Capture the cell that displays the provided text and extract its (x, y) central coordinate. 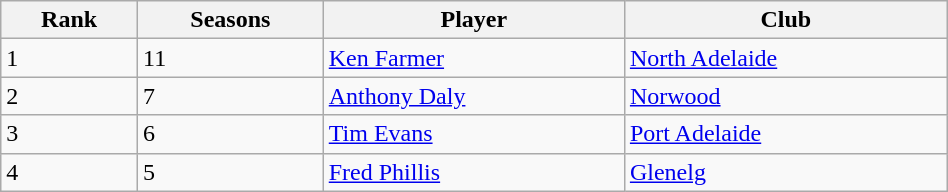
Seasons (231, 20)
Tim Evans (474, 134)
Club (786, 20)
2 (70, 96)
Norwood (786, 96)
Ken Farmer (474, 58)
5 (231, 172)
6 (231, 134)
Port Adelaide (786, 134)
Anthony Daly (474, 96)
7 (231, 96)
Fred Phillis (474, 172)
Glenelg (786, 172)
Rank (70, 20)
North Adelaide (786, 58)
Player (474, 20)
1 (70, 58)
4 (70, 172)
11 (231, 58)
3 (70, 134)
